Extract the [X, Y] coordinate from the center of the cell holding the provided text.  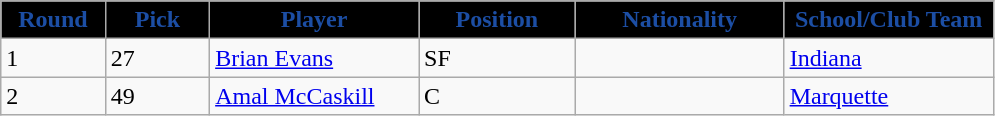
Pick [157, 20]
Brian Evans [314, 58]
Position [498, 20]
Amal McCaskill [314, 96]
1 [53, 58]
Indiana [888, 58]
2 [53, 96]
Nationality [680, 20]
School/Club Team [888, 20]
C [498, 96]
Player [314, 20]
49 [157, 96]
SF [498, 58]
Marquette [888, 96]
27 [157, 58]
Round [53, 20]
